Capture the cell that displays the provided text and extract its (X, Y) central coordinate. 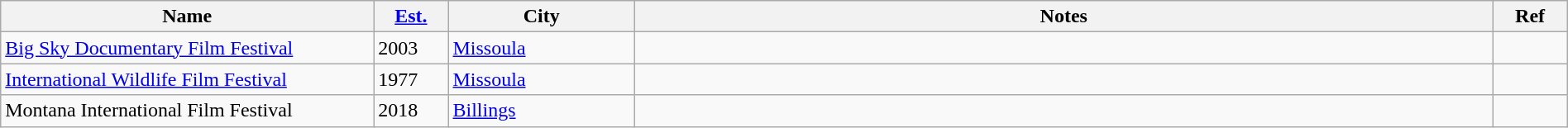
Big Sky Documentary Film Festival (187, 48)
Ref (1530, 17)
International Wildlife Film Festival (187, 79)
2003 (411, 48)
Notes (1064, 17)
Name (187, 17)
2018 (411, 111)
Montana International Film Festival (187, 111)
1977 (411, 79)
Billings (542, 111)
Est. (411, 17)
City (542, 17)
